Pinpoint the cell where the given text exists, returning its (x, y) midpoint coordinate. 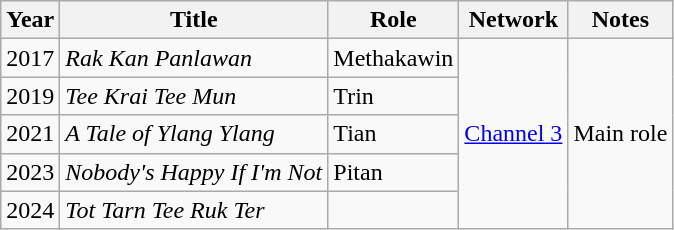
Notes (620, 20)
Tot Tarn Tee Ruk Ter (194, 210)
Pitan (394, 172)
Network (514, 20)
A Tale of Ylang Ylang (194, 134)
Rak Kan Panlawan (194, 58)
Title (194, 20)
2019 (30, 96)
Tian (394, 134)
Main role (620, 134)
Trin (394, 96)
Tee Krai Tee Mun (194, 96)
2017 (30, 58)
Methakawin (394, 58)
Channel 3 (514, 134)
Year (30, 20)
Role (394, 20)
2023 (30, 172)
2024 (30, 210)
Nobody's Happy If I'm Not (194, 172)
2021 (30, 134)
